For the text-containing cell, return its midpoint in (X, Y) coordinate format. 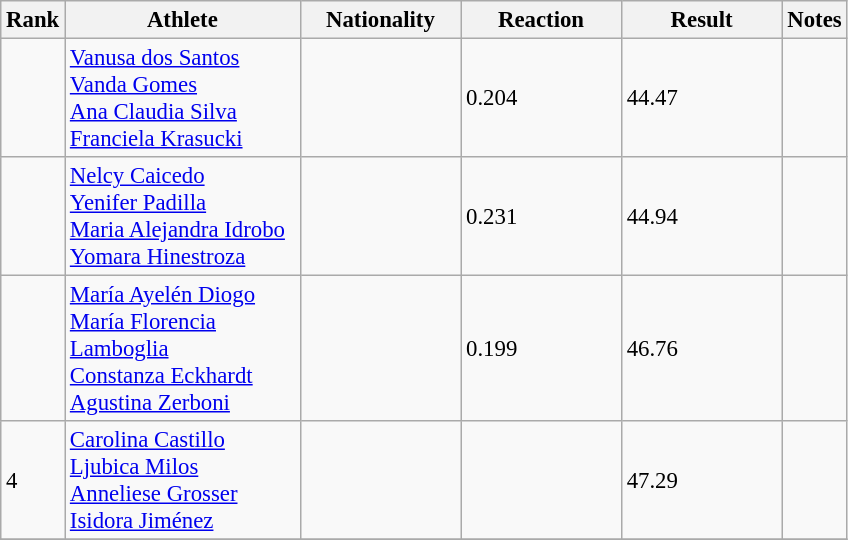
4 (33, 480)
María Ayelén DiogoMaría Florencia LambogliaConstanza EckhardtAgustina Zerboni (183, 349)
Nelcy CaicedoYenifer PadillaMaria Alejandra IdroboYomara Hinestroza (183, 216)
0.199 (542, 349)
46.76 (702, 349)
Reaction (542, 20)
44.47 (702, 98)
Notes (814, 20)
Result (702, 20)
Nationality (380, 20)
Vanusa dos SantosVanda GomesAna Claudia SilvaFranciela Krasucki (183, 98)
0.204 (542, 98)
47.29 (702, 480)
Carolina CastilloLjubica MilosAnneliese GrosserIsidora Jiménez (183, 480)
Rank (33, 20)
0.231 (542, 216)
Athlete (183, 20)
44.94 (702, 216)
